Identify which cell holds the provided text, then report its (x, y) central coordinate. 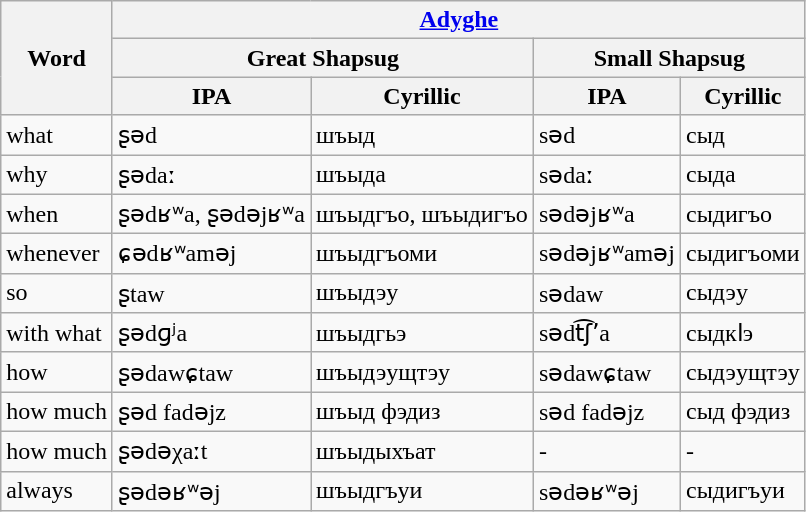
ʂədəʁʷəj (211, 491)
why (57, 174)
how (57, 372)
сыдигъуи (742, 491)
сыдкӏэ (742, 333)
ʂədaː (211, 174)
сыд фэдиз (742, 412)
sədawɕtaw (606, 372)
sədəjʁʷaməj (606, 254)
сыдэу (742, 293)
ʂtaw (211, 293)
Small Shapsug (669, 58)
ʂəd fadəjz (211, 412)
with what (57, 333)
sədaw (606, 293)
Adyghe (458, 20)
шъыдгьэ (422, 333)
ʂədəχaːt (211, 451)
ʂədʁʷa, ʂədəjʁʷa (211, 214)
always (57, 491)
səd fadəjz (606, 412)
when (57, 214)
ʂədɡʲa (211, 333)
sədəʁʷəj (606, 491)
шъыд (422, 135)
сыдигъо (742, 214)
шъыдыхъат (422, 451)
sədəjʁʷa (606, 214)
шъыдгъуи (422, 491)
ʂədawɕtaw (211, 372)
сыда (742, 174)
Word (57, 58)
шъыдгъо, шъыдигъо (422, 214)
sədt͡ʃʼa (606, 333)
sədaː (606, 174)
so (57, 293)
whenever (57, 254)
ɕədʁʷaməj (211, 254)
шъыд фэдиз (422, 412)
what (57, 135)
шъыдэу (422, 293)
сыдигъоми (742, 254)
сыдэущтэу (742, 372)
шъыдгъоми (422, 254)
шъыда (422, 174)
ʂəd (211, 135)
сыд (742, 135)
səd (606, 135)
Great Shapsug (322, 58)
шъыдэущтэу (422, 372)
